For the text-containing cell, return its midpoint in [x, y] coordinate format. 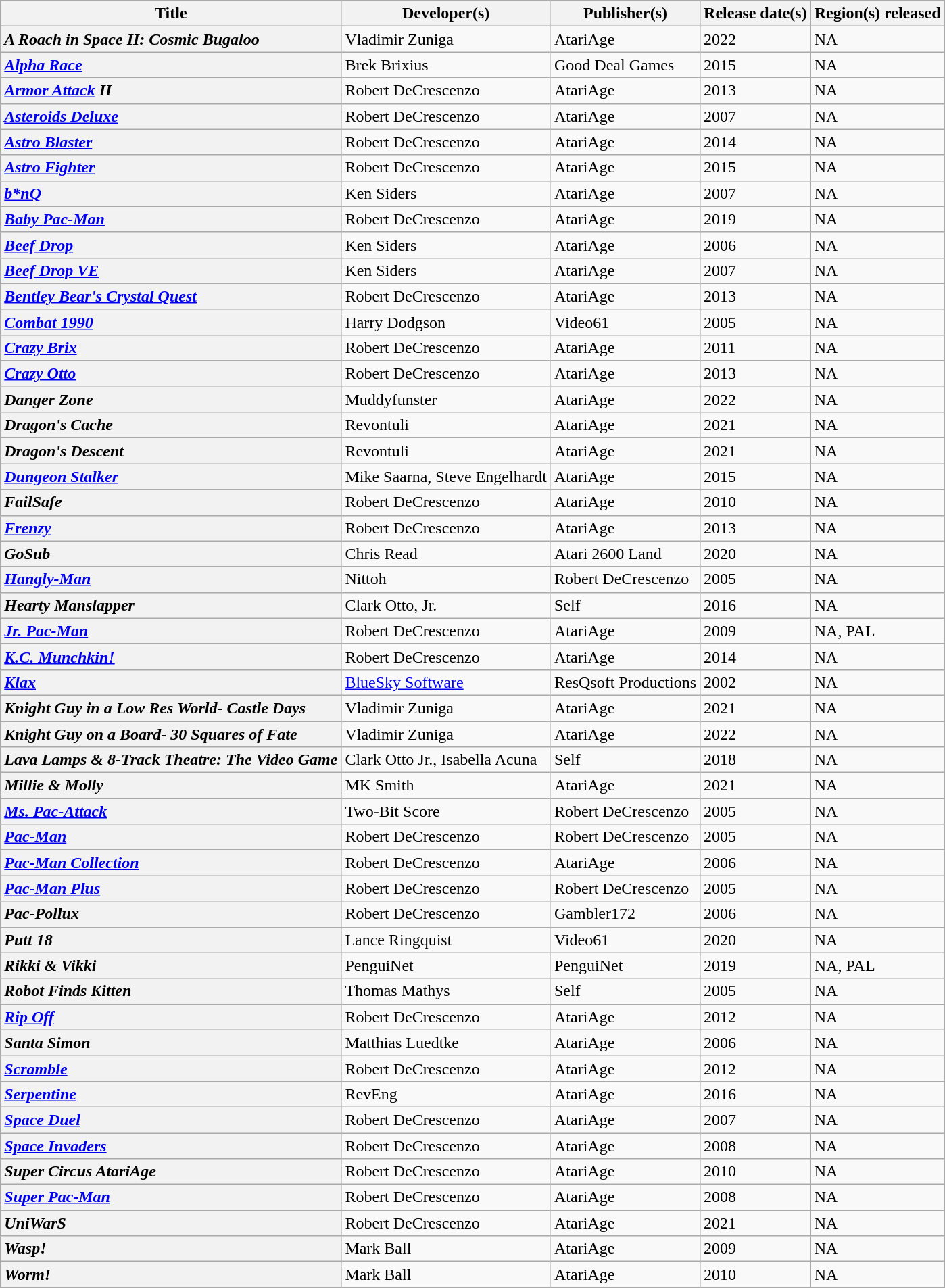
Dragon's Descent [171, 451]
Knight Guy in a Low Res World- Castle Days [171, 708]
Lance Ringquist [446, 940]
Atari 2600 Land [625, 554]
Mike Saarna, Steve Engelhardt [446, 477]
Chris Read [446, 554]
Publisher(s) [625, 14]
MK Smith [446, 786]
Jr. Pac-Man [171, 631]
Crazy Otto [171, 374]
Putt 18 [171, 940]
FailSafe [171, 502]
Space Duel [171, 1120]
Thomas Mathys [446, 991]
Clark Otto, Jr. [446, 605]
BlueSky Software [446, 682]
Super Circus AtariAge [171, 1172]
UniWarS [171, 1223]
Beef Drop VE [171, 270]
Crazy Brix [171, 348]
Bentley Bear's Crystal Quest [171, 296]
Rip Off [171, 1017]
GoSub [171, 554]
Two-Bit Score [446, 811]
Dragon's Cache [171, 425]
Ms. Pac-Attack [171, 811]
Asteroids Deluxe [171, 116]
Pac-Pollux [171, 914]
Astro Fighter [171, 168]
Lava Lamps & 8-Track Theatre: The Video Game [171, 760]
Beef Drop [171, 245]
Developer(s) [446, 14]
Muddyfunster [446, 400]
Clark Otto Jr., Isabella Acuna [446, 760]
Release date(s) [756, 14]
2002 [756, 682]
Serpentine [171, 1094]
Alpha Race [171, 65]
Pac-Man [171, 837]
Title [171, 14]
Wasp! [171, 1249]
Harry Dodgson [446, 323]
Santa Simon [171, 1043]
Robot Finds Kitten [171, 991]
Astro Blaster [171, 142]
Hangly-Man [171, 579]
b*nQ [171, 193]
RevEng [446, 1094]
Armor Attack II [171, 91]
Brek Brixius [446, 65]
Hearty Manslapper [171, 605]
Gambler172 [625, 914]
Scramble [171, 1068]
Space Invaders [171, 1146]
Matthias Luedtke [446, 1043]
Good Deal Games [625, 65]
ResQsoft Productions [625, 682]
2018 [756, 760]
A Roach in Space II: Cosmic Bugaloo [171, 39]
Super Pac-Man [171, 1197]
K.C. Munchkin! [171, 657]
Danger Zone [171, 400]
Knight Guy on a Board- 30 Squares of Fate [171, 734]
2011 [756, 348]
Frenzy [171, 528]
Dungeon Stalker [171, 477]
Region(s) released [877, 14]
Millie & Molly [171, 786]
Rikki & Vikki [171, 965]
Combat 1990 [171, 323]
Pac-Man Plus [171, 888]
Klax [171, 682]
Baby Pac-Man [171, 219]
Pac-Man Collection [171, 863]
Worm! [171, 1274]
Nittoh [446, 579]
